Locate the cell with the specified text and output its (x, y) center coordinate. 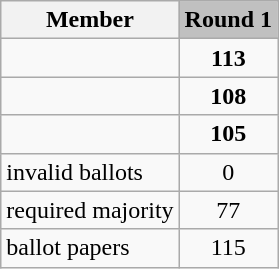
0 (228, 172)
77 (228, 210)
Round 1 (228, 20)
115 (228, 248)
ballot papers (90, 248)
required majority (90, 210)
105 (228, 134)
Member (90, 20)
113 (228, 58)
invalid ballots (90, 172)
108 (228, 96)
